Determine the [x, y] coordinate at the center of the cell enclosing the given text.  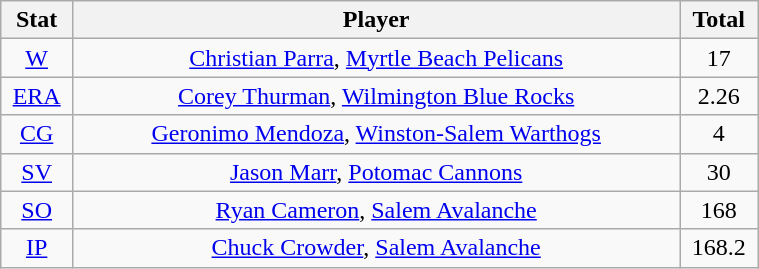
W [37, 58]
Total [719, 20]
2.26 [719, 96]
CG [37, 134]
Jason Marr, Potomac Cannons [376, 172]
30 [719, 172]
Chuck Crowder, Salem Avalanche [376, 248]
17 [719, 58]
Geronimo Mendoza, Winston-Salem Warthogs [376, 134]
168.2 [719, 248]
IP [37, 248]
Stat [37, 20]
168 [719, 210]
SO [37, 210]
ERA [37, 96]
Corey Thurman, Wilmington Blue Rocks [376, 96]
Christian Parra, Myrtle Beach Pelicans [376, 58]
SV [37, 172]
Player [376, 20]
Ryan Cameron, Salem Avalanche [376, 210]
4 [719, 134]
